Scan for the cell matching the given text and deliver its (x, y) coordinate at center. 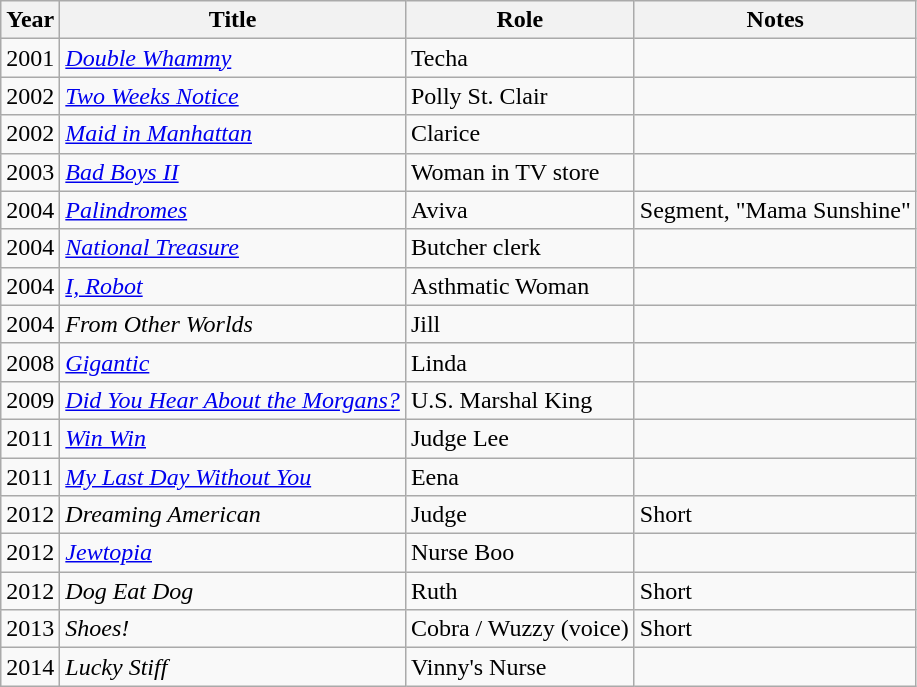
Cobra / Wuzzy (voice) (520, 629)
Vinny's Nurse (520, 667)
Linda (520, 362)
U.S. Marshal King (520, 400)
2003 (30, 172)
Aviva (520, 210)
Role (520, 20)
Bad Boys II (233, 172)
I, Robot (233, 286)
2009 (30, 400)
Maid in Manhattan (233, 134)
2008 (30, 362)
National Treasure (233, 248)
Gigantic (233, 362)
Nurse Boo (520, 553)
Palindromes (233, 210)
2013 (30, 629)
Dog Eat Dog (233, 591)
Segment, "Mama Sunshine" (775, 210)
2001 (30, 58)
My Last Day Without You (233, 477)
Win Win (233, 438)
Lucky Stiff (233, 667)
2014 (30, 667)
Woman in TV store (520, 172)
Dreaming American (233, 515)
Did You Hear About the Morgans? (233, 400)
Eena (520, 477)
Title (233, 20)
Clarice (520, 134)
Asthmatic Woman (520, 286)
Year (30, 20)
Jewtopia (233, 553)
Techa (520, 58)
Shoes! (233, 629)
Ruth (520, 591)
Jill (520, 324)
Double Whammy (233, 58)
Notes (775, 20)
Judge (520, 515)
Polly St. Clair (520, 96)
Butcher clerk (520, 248)
From Other Worlds (233, 324)
Judge Lee (520, 438)
Two Weeks Notice (233, 96)
